Return the [X, Y] coordinate for the center point of the cell that contains the specified text.  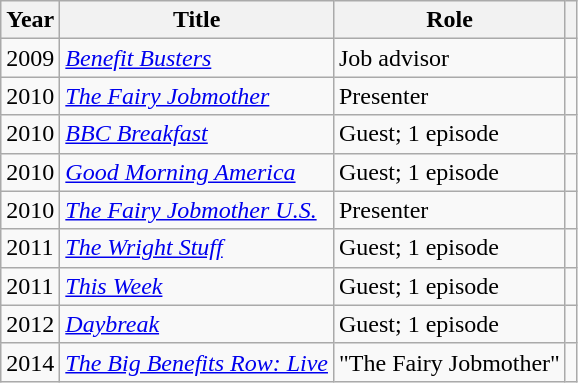
Year [30, 20]
Title [197, 20]
Daybreak [197, 324]
2009 [30, 58]
Good Morning America [197, 172]
"The Fairy Jobmother" [449, 362]
Job advisor [449, 58]
2012 [30, 324]
The Big Benefits Row: Live [197, 362]
The Fairy Jobmother [197, 96]
The Fairy Jobmother U.S. [197, 210]
Role [449, 20]
BBC Breakfast [197, 134]
Benefit Busters [197, 58]
This Week [197, 286]
The Wright Stuff [197, 248]
2014 [30, 362]
